Output the (x, y) coordinate of the center of the cell containing the given text.  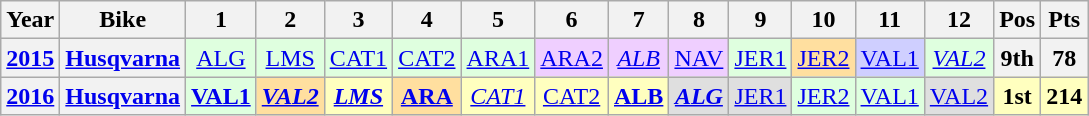
9th (1018, 58)
78 (1064, 58)
NAV (699, 58)
4 (427, 20)
1st (1018, 96)
5 (498, 20)
12 (958, 20)
8 (699, 20)
1 (222, 20)
2 (290, 20)
3 (358, 20)
ARA1 (498, 58)
2015 (30, 58)
Year (30, 20)
ARA (427, 96)
10 (824, 20)
Bike (123, 20)
Pos (1018, 20)
2016 (30, 96)
Pts (1064, 20)
ARA2 (572, 58)
9 (760, 20)
7 (638, 20)
11 (890, 20)
214 (1064, 96)
6 (572, 20)
